Pinpoint the cell where the given text exists, returning its [x, y] midpoint coordinate. 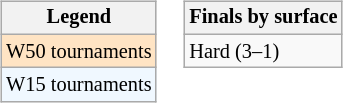
W50 tournaments [78, 51]
Finals by surface [263, 18]
W15 tournaments [78, 85]
Hard (3–1) [263, 51]
Legend [78, 18]
